For the text-containing cell, return its midpoint in (X, Y) coordinate format. 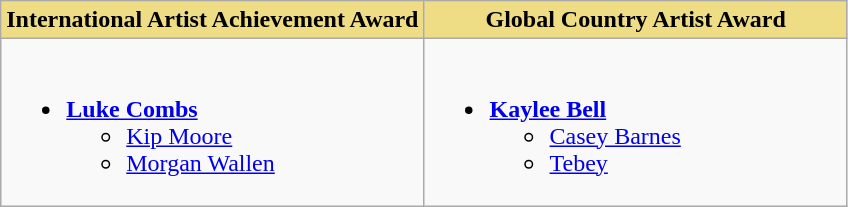
Global Country Artist Award (636, 20)
Luke CombsKip MooreMorgan Wallen (212, 122)
Kaylee BellCasey BarnesTebey (636, 122)
International Artist Achievement Award (212, 20)
